Detect which cell encompasses the target text, then output its [x, y] center coordinate. 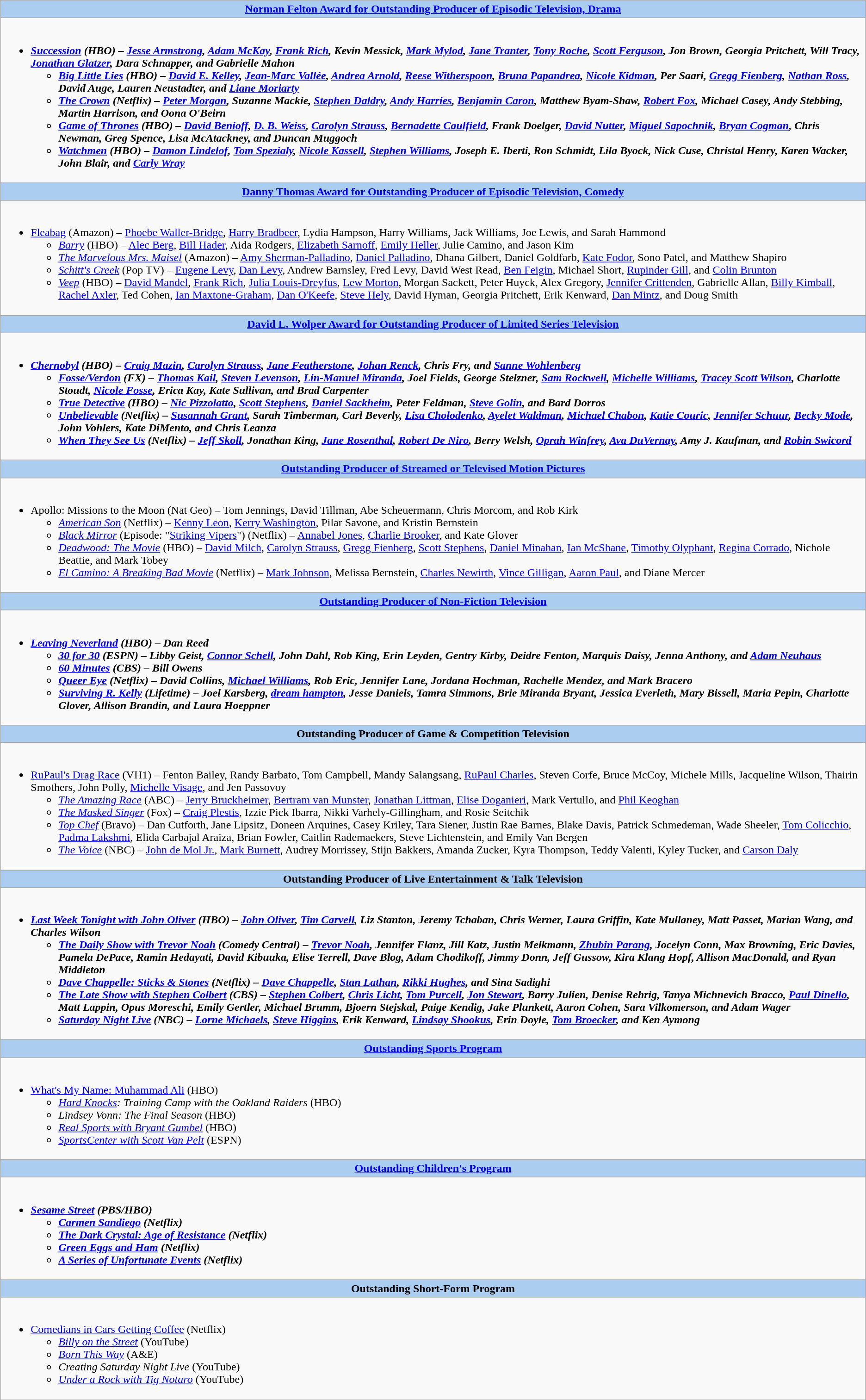
Outstanding Producer of Non-Fiction Television [433, 601]
Outstanding Short-Form Program [433, 1288]
Norman Felton Award for Outstanding Producer of Episodic Television, Drama [433, 9]
Outstanding Producer of Streamed or Televised Motion Pictures [433, 469]
Outstanding Sports Program [433, 1049]
Danny Thomas Award for Outstanding Producer of Episodic Television, Comedy [433, 192]
David L. Wolper Award for Outstanding Producer of Limited Series Television [433, 324]
Outstanding Children's Program [433, 1169]
Outstanding Producer of Live Entertainment & Talk Television [433, 879]
Outstanding Producer of Game & Competition Television [433, 734]
